Locate the cell with the specified text and output its [X, Y] center coordinate. 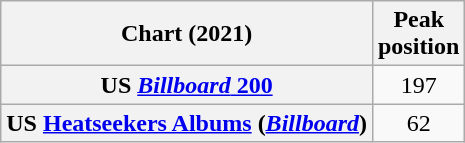
Peak position [418, 34]
197 [418, 85]
US Heatseekers Albums (Billboard) [187, 123]
Chart (2021) [187, 34]
US Billboard 200 [187, 85]
62 [418, 123]
